Determine the (x, y) coordinate at the center of the cell enclosing the given text.  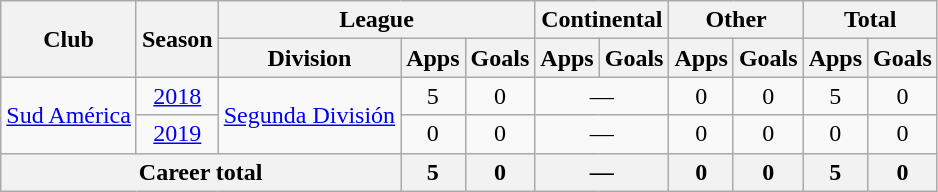
Club (69, 39)
League (376, 20)
Division (309, 58)
Other (736, 20)
Season (177, 39)
Segunda División (309, 115)
2018 (177, 96)
Sud América (69, 115)
Career total (201, 172)
Total (870, 20)
2019 (177, 134)
Continental (602, 20)
